Provide the [x, y] coordinate of the cell's center where the given text is located.  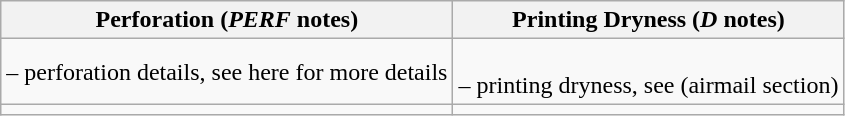
– perforation details, see here for more details [227, 72]
– printing dryness, see (airmail section) [648, 72]
Printing Dryness (D notes) [648, 20]
Perforation (PERF notes) [227, 20]
